Identify which cell holds the provided text, then report its [X, Y] central coordinate. 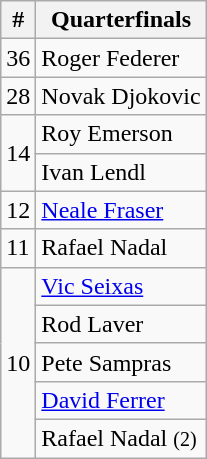
14 [18, 153]
10 [18, 362]
Novak Djokovic [121, 96]
Neale Fraser [121, 210]
Quarterfinals [121, 20]
Vic Seixas [121, 286]
Roger Federer [121, 58]
28 [18, 96]
12 [18, 210]
# [18, 20]
Roy Emerson [121, 134]
Rafael Nadal (2) [121, 438]
Rafael Nadal [121, 248]
Ivan Lendl [121, 172]
Rod Laver [121, 324]
Pete Sampras [121, 362]
36 [18, 58]
David Ferrer [121, 400]
11 [18, 248]
